Search for the cell housing the specified text and yield its [x, y] center coordinate. 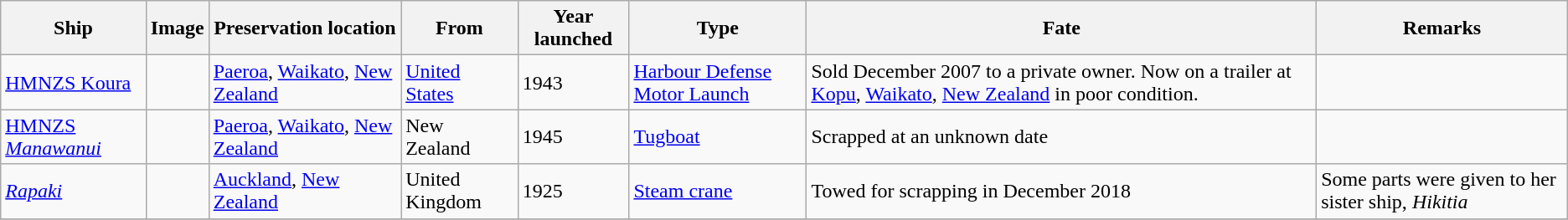
1925 [573, 191]
HMNZS Koura [74, 82]
New Zealand [459, 137]
Ship [74, 28]
Remarks [1442, 28]
Year launched [573, 28]
Fate [1062, 28]
United Kingdom [459, 191]
Type [718, 28]
Auckland, New Zealand [305, 191]
Image [178, 28]
Scrapped at an unknown date [1062, 137]
Harbour Defense Motor Launch [718, 82]
From [459, 28]
United States [459, 82]
1943 [573, 82]
Some parts were given to her sister ship, Hikitia [1442, 191]
Preservation location [305, 28]
Towed for scrapping in December 2018 [1062, 191]
Rapaki [74, 191]
Tugboat [718, 137]
1945 [573, 137]
HMNZS Manawanui [74, 137]
Steam crane [718, 191]
Sold December 2007 to a private owner. Now on a trailer at Kopu, Waikato, New Zealand in poor condition. [1062, 82]
